Determine the [X, Y] coordinate at the center of the cell enclosing the given text.  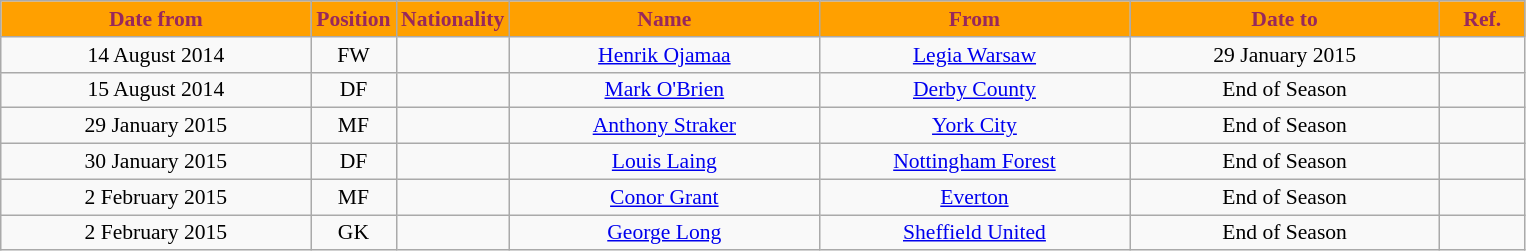
From [974, 19]
Conor Grant [664, 197]
Date from [156, 19]
15 August 2014 [156, 90]
30 January 2015 [156, 162]
Everton [974, 197]
Nationality [452, 19]
Louis Laing [664, 162]
Date to [1285, 19]
Derby County [974, 90]
Legia Warsaw [974, 55]
Henrik Ojamaa [664, 55]
Sheffield United [974, 233]
Position [354, 19]
14 August 2014 [156, 55]
GK [354, 233]
Anthony Straker [664, 126]
York City [974, 126]
Nottingham Forest [974, 162]
Mark O'Brien [664, 90]
FW [354, 55]
Name [664, 19]
George Long [664, 233]
Ref. [1482, 19]
